Determine the (X, Y) coordinate at the center of the cell enclosing the given text.  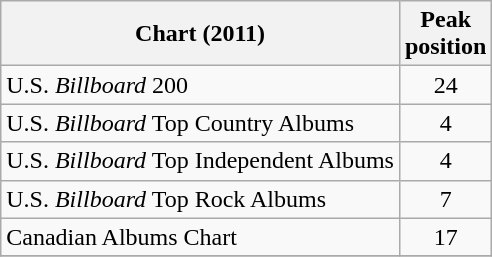
Canadian Albums Chart (200, 237)
7 (445, 199)
17 (445, 237)
U.S. Billboard Top Country Albums (200, 123)
Chart (2011) (200, 34)
U.S. Billboard Top Independent Albums (200, 161)
U.S. Billboard 200 (200, 85)
24 (445, 85)
U.S. Billboard Top Rock Albums (200, 199)
Peakposition (445, 34)
